Determine the [x, y] coordinate at the center of the cell enclosing the given text.  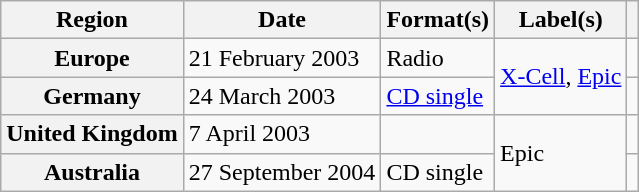
Radio [438, 58]
21 February 2003 [282, 58]
27 September 2004 [282, 172]
Date [282, 20]
Europe [92, 58]
X-Cell, Epic [561, 77]
Region [92, 20]
Format(s) [438, 20]
Epic [561, 153]
United Kingdom [92, 134]
Germany [92, 96]
7 April 2003 [282, 134]
Australia [92, 172]
24 March 2003 [282, 96]
Label(s) [561, 20]
